Return the (x, y) coordinate for the center point of the cell that contains the specified text.  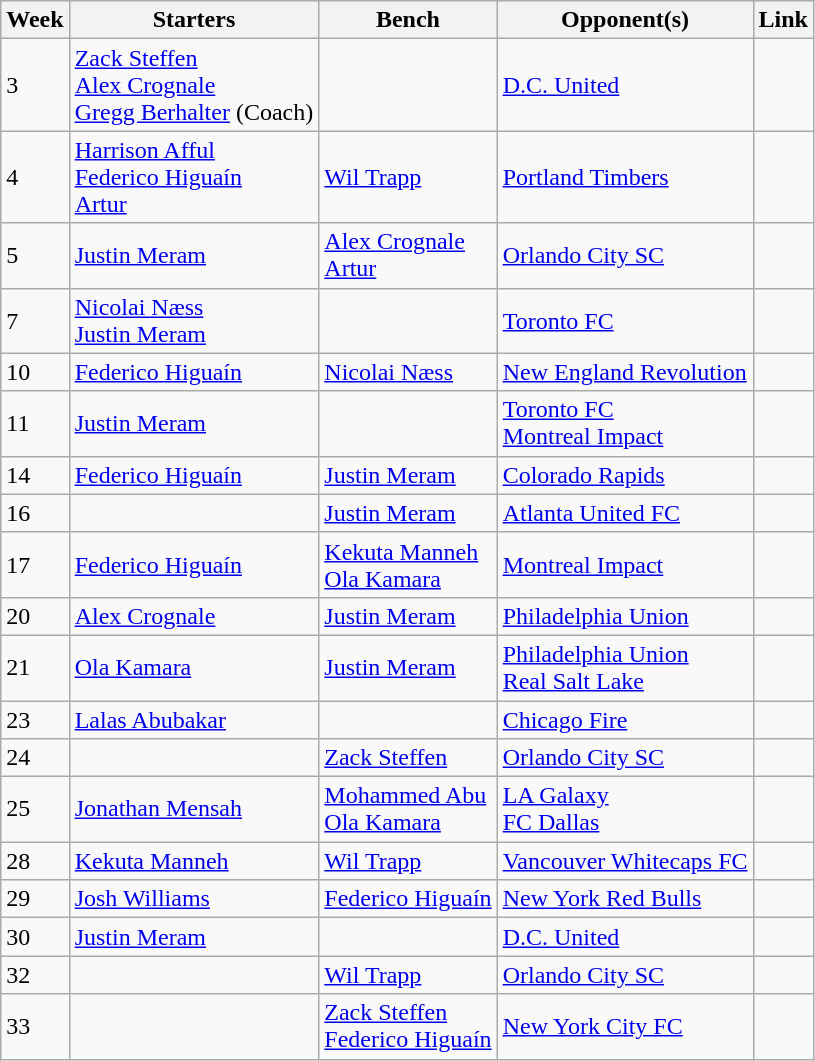
Ola Kamara (194, 668)
3 (35, 85)
Lalas Abubakar (194, 719)
7 (35, 320)
Nicolai Næss (408, 372)
Zack Steffen (408, 758)
23 (35, 719)
LA Galaxy FC Dallas (625, 810)
Nicolai Næss Justin Meram (194, 320)
Josh Williams (194, 899)
Colorado Rapids (625, 475)
Alex Crognale (194, 616)
14 (35, 475)
4 (35, 177)
Week (35, 20)
10 (35, 372)
Kekuta Manneh Ola Kamara (408, 564)
Kekuta Manneh (194, 861)
32 (35, 975)
Mohammed Abu Ola Kamara (408, 810)
25 (35, 810)
New York Red Bulls (625, 899)
29 (35, 899)
Zack Steffen Alex Crognale Gregg Berhalter (Coach) (194, 85)
Toronto FC (625, 320)
24 (35, 758)
21 (35, 668)
Vancouver Whitecaps FC (625, 861)
17 (35, 564)
16 (35, 513)
Link (783, 20)
Alex Crognale Artur (408, 256)
Opponent(s) (625, 20)
Jonathan Mensah (194, 810)
Toronto FC Montreal Impact (625, 424)
5 (35, 256)
Montreal Impact (625, 564)
Chicago Fire (625, 719)
Philadelphia Union (625, 616)
11 (35, 424)
Harrison Afful Federico Higuaín Artur (194, 177)
33 (35, 1026)
28 (35, 861)
20 (35, 616)
Starters (194, 20)
New York City FC (625, 1026)
Zack Steffen Federico Higuaín (408, 1026)
Portland Timbers (625, 177)
New England Revolution (625, 372)
30 (35, 937)
Philadelphia Union Real Salt Lake (625, 668)
Atlanta United FC (625, 513)
Bench (408, 20)
